For the text-containing cell, return its midpoint in (X, Y) coordinate format. 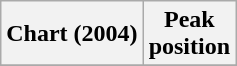
Peak position (189, 34)
Chart (2004) (72, 34)
